Return the [x, y] coordinate for the center point of the cell that contains the specified text.  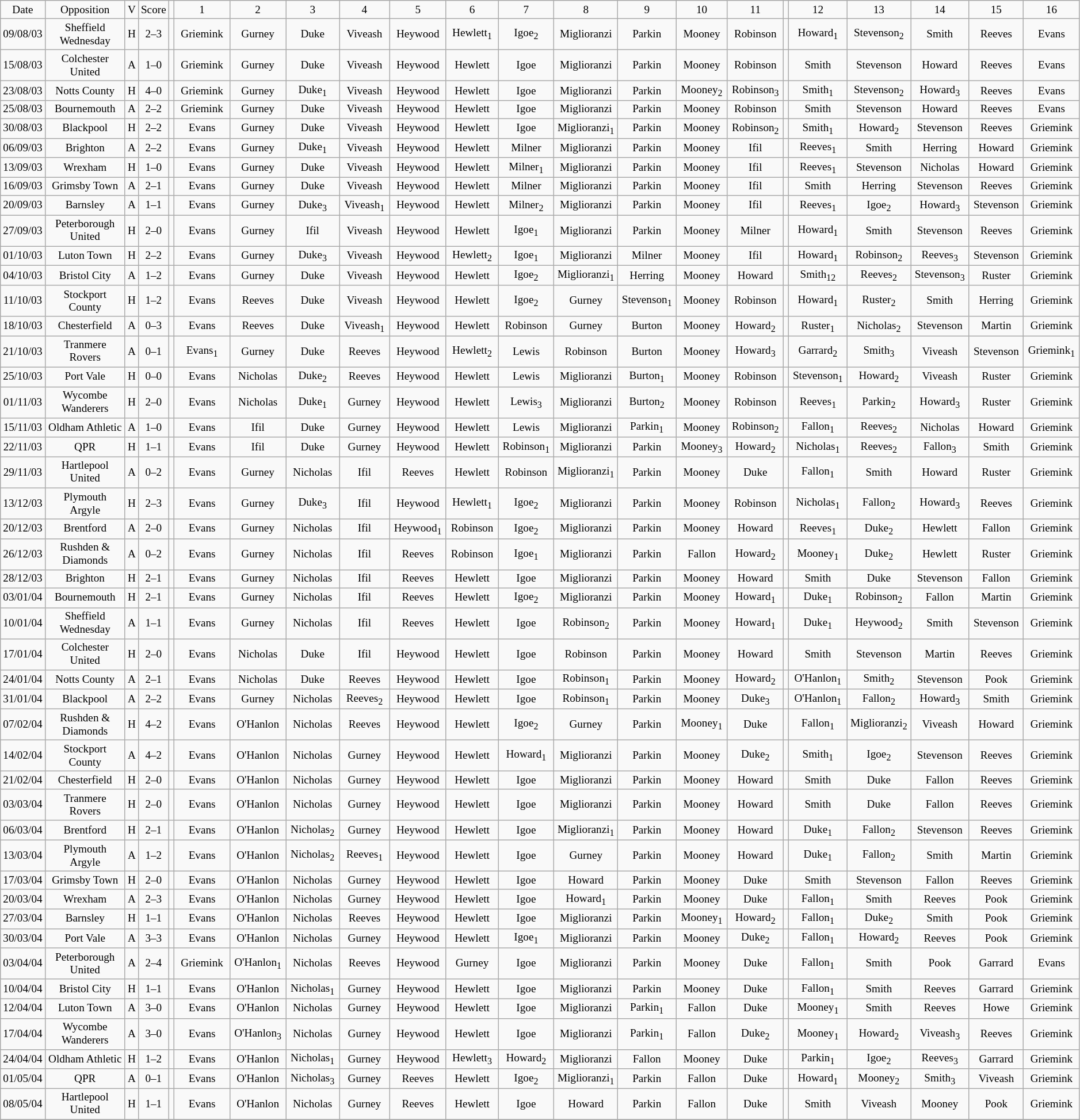
27/03/04 [23, 919]
Nicholas3 [313, 1079]
2 [258, 10]
0–0 [153, 377]
10/01/04 [23, 623]
01/11/03 [23, 402]
25/08/03 [23, 109]
01/05/04 [23, 1079]
V [131, 10]
Burton2 [647, 402]
26/12/03 [23, 554]
3–3 [153, 938]
Opposition [85, 10]
4–0 [153, 90]
Parkin2 [879, 402]
12 [818, 10]
29/11/03 [23, 472]
20/09/03 [23, 205]
Robinson3 [755, 90]
21/02/04 [23, 780]
03/03/04 [23, 805]
Griemink1 [1052, 351]
Evans1 [203, 351]
Mooney3 [702, 447]
11 [755, 10]
Milner1 [526, 167]
06/09/03 [23, 148]
Stevenson3 [940, 276]
10/04/04 [23, 989]
06/03/04 [23, 830]
16/09/03 [23, 186]
13/03/04 [23, 855]
Lewis3 [526, 402]
03/04/04 [23, 964]
08/05/04 [23, 1104]
Howe [997, 1008]
8 [586, 10]
4 [365, 10]
23/08/03 [23, 90]
01/10/03 [23, 256]
04/10/03 [23, 276]
3 [313, 10]
0–3 [153, 326]
O'Hanlon3 [258, 1034]
16 [1052, 10]
18/10/03 [23, 326]
13/09/03 [23, 167]
17/01/04 [23, 654]
20/12/03 [23, 529]
10 [702, 10]
12/04/04 [23, 1008]
14 [940, 10]
Ruster1 [818, 326]
31/01/04 [23, 699]
Burton1 [647, 377]
27/09/03 [23, 231]
17/04/04 [23, 1034]
24/01/04 [23, 679]
1 [203, 10]
9 [647, 10]
09/08/03 [23, 34]
30/03/04 [23, 938]
Heywood1 [418, 529]
15/11/03 [23, 427]
Hewlett3 [472, 1059]
22/11/03 [23, 447]
13 [879, 10]
25/10/03 [23, 377]
17/03/04 [23, 880]
Smith2 [879, 679]
15/08/03 [23, 65]
03/01/04 [23, 598]
Heywood2 [879, 623]
30/08/03 [23, 128]
Ruster2 [879, 301]
Score [153, 10]
Miglioranzi2 [879, 724]
13/12/03 [23, 503]
2–4 [153, 964]
11/10/03 [23, 301]
07/02/04 [23, 724]
6 [472, 10]
28/12/03 [23, 579]
15 [997, 10]
14/02/04 [23, 755]
7 [526, 10]
20/03/04 [23, 899]
Milner2 [526, 205]
21/10/03 [23, 351]
Date [23, 10]
Garrard2 [818, 351]
Smith12 [818, 276]
Viveash3 [940, 1034]
Fallon3 [940, 447]
5 [418, 10]
24/04/04 [23, 1059]
